Return (X, Y) of the center of cell containing provided text 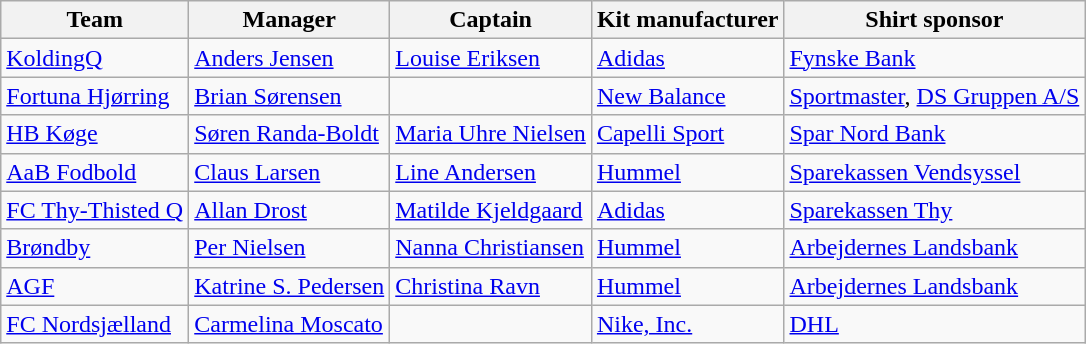
Claus Larsen (290, 172)
KoldingQ (95, 58)
Shirt sponsor (934, 20)
Line Andersen (491, 172)
Allan Drost (290, 210)
Capelli Sport (688, 134)
Brian Sørensen (290, 96)
Louise Eriksen (491, 58)
Manager (290, 20)
Sparekassen Vendsyssel (934, 172)
Anders Jensen (290, 58)
Maria Uhre Nielsen (491, 134)
AaB Fodbold (95, 172)
AGF (95, 286)
DHL (934, 324)
Spar Nord Bank (934, 134)
HB Køge (95, 134)
Søren Randa-Boldt (290, 134)
Kit manufacturer (688, 20)
Matilde Kjeldgaard (491, 210)
Carmelina Moscato (290, 324)
New Balance (688, 96)
Team (95, 20)
Nanna Christiansen (491, 248)
Christina Ravn (491, 286)
Brøndby (95, 248)
Nike, Inc. (688, 324)
Fynske Bank (934, 58)
Fortuna Hjørring (95, 96)
Sportmaster, DS Gruppen A/S (934, 96)
Per Nielsen (290, 248)
Katrine S. Pedersen (290, 286)
FC Nordsjælland (95, 324)
Captain (491, 20)
Sparekassen Thy (934, 210)
FC Thy-Thisted Q (95, 210)
